Return [x, y] of the center of cell containing provided text 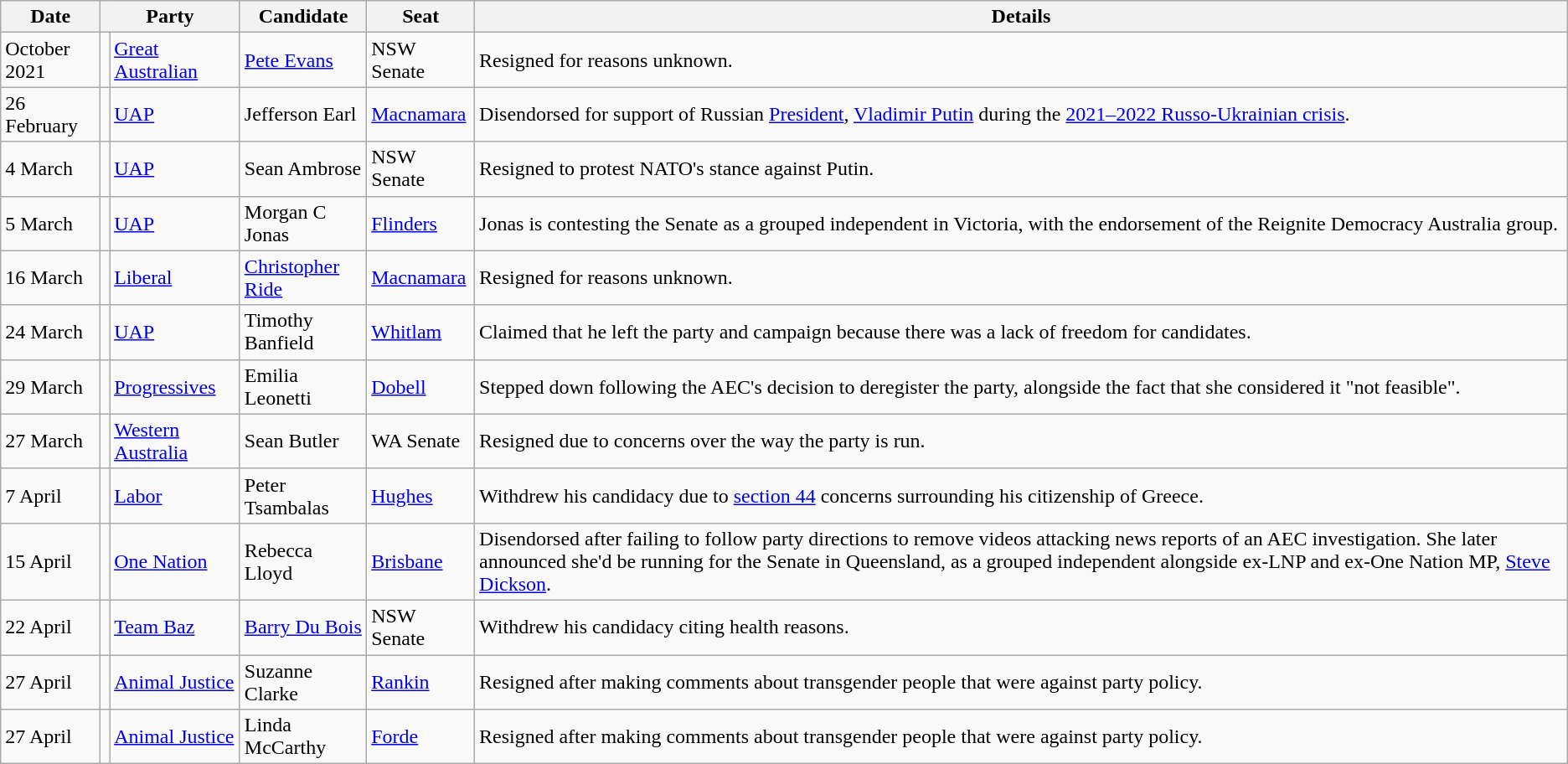
29 March [50, 387]
Disendorsed for support of Russian President, Vladimir Putin during the 2021–2022 Russo-Ukrainian crisis. [1022, 114]
Barry Du Bois [303, 627]
26 February [50, 114]
Candidate [303, 17]
Team Baz [175, 627]
Peter Tsambalas [303, 496]
Rebecca Lloyd [303, 561]
Jefferson Earl [303, 114]
5 March [50, 223]
Emilia Leonetti [303, 387]
4 March [50, 169]
Date [50, 17]
Jonas is contesting the Senate as a grouped independent in Victoria, with the endorsement of the Reignite Democracy Australia group. [1022, 223]
WA Senate [420, 441]
Morgan C Jonas [303, 223]
Withdrew his candidacy due to section 44 concerns surrounding his citizenship of Greece. [1022, 496]
Great Australian [175, 60]
15 April [50, 561]
Sean Butler [303, 441]
Withdrew his candidacy citing health reasons. [1022, 627]
16 March [50, 278]
Flinders [420, 223]
Hughes [420, 496]
Details [1022, 17]
Stepped down following the AEC's decision to deregister the party, alongside the fact that she considered it "not feasible". [1022, 387]
Dobell [420, 387]
October 2021 [50, 60]
Linda McCarthy [303, 737]
Claimed that he left the party and campaign because there was a lack of freedom for candidates. [1022, 332]
Timothy Banfield [303, 332]
Labor [175, 496]
Western Australia [175, 441]
Christopher Ride [303, 278]
24 March [50, 332]
Resigned due to concerns over the way the party is run. [1022, 441]
One Nation [175, 561]
7 April [50, 496]
Sean Ambrose [303, 169]
Seat [420, 17]
22 April [50, 627]
Progressives [175, 387]
Rankin [420, 682]
Liberal [175, 278]
Whitlam [420, 332]
Suzanne Clarke [303, 682]
Brisbane [420, 561]
Party [171, 17]
Pete Evans [303, 60]
Forde [420, 737]
Resigned to protest NATO's stance against Putin. [1022, 169]
27 March [50, 441]
